From the cell containing the given text, extract its center point as (x, y) coordinate. 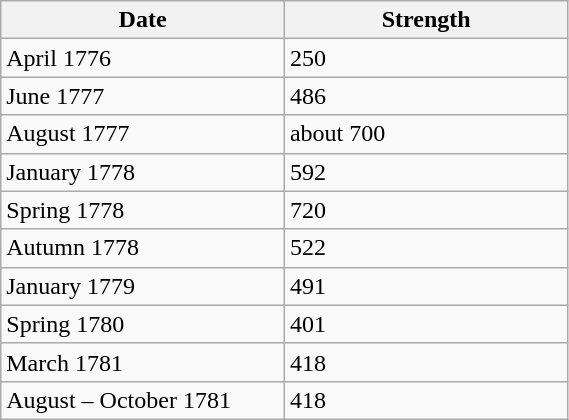
522 (426, 248)
250 (426, 58)
March 1781 (143, 362)
January 1779 (143, 286)
720 (426, 210)
August 1777 (143, 134)
491 (426, 286)
Autumn 1778 (143, 248)
April 1776 (143, 58)
401 (426, 324)
August – October 1781 (143, 400)
592 (426, 172)
Date (143, 20)
Spring 1778 (143, 210)
June 1777 (143, 96)
Strength (426, 20)
about 700 (426, 134)
486 (426, 96)
Spring 1780 (143, 324)
January 1778 (143, 172)
